Find where the given text appears and provide that cell's center as [x, y] coordinate. 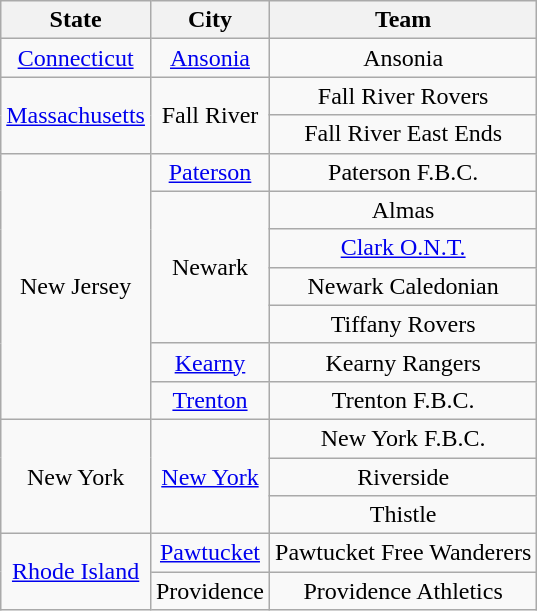
Trenton F.B.C. [404, 400]
Almas [404, 210]
City [210, 20]
Paterson [210, 172]
Newark [210, 267]
Pawtucket Free Wanderers [404, 553]
Pawtucket [210, 553]
Newark Caledonian [404, 286]
Kearny Rangers [404, 362]
Team [404, 20]
Thistle [404, 515]
New Jersey [76, 286]
New York F.B.C. [404, 438]
State [76, 20]
Trenton [210, 400]
Clark O.N.T. [404, 248]
Paterson F.B.C. [404, 172]
Connecticut [76, 58]
Riverside [404, 477]
Fall River [210, 115]
Providence [210, 591]
Fall River East Ends [404, 134]
Fall River Rovers [404, 96]
Kearny [210, 362]
Tiffany Rovers [404, 324]
Providence Athletics [404, 591]
Rhode Island [76, 572]
Massachusetts [76, 115]
